Search for the cell housing the specified text and yield its [X, Y] center coordinate. 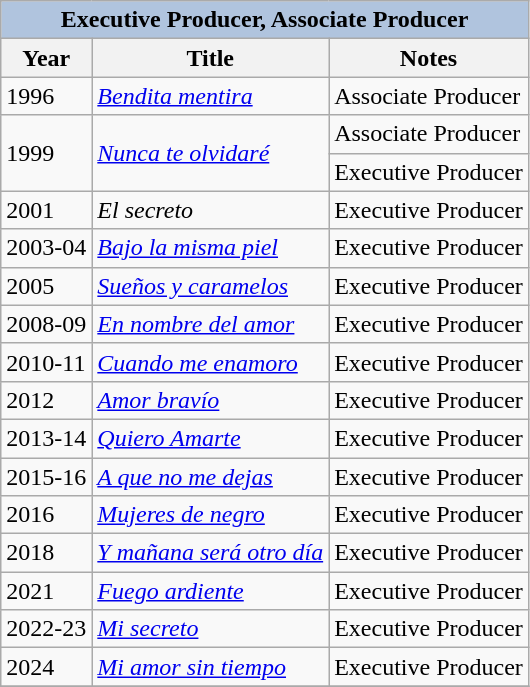
1996 [46, 96]
El secreto [210, 210]
Sueños y caramelos [210, 286]
Cuando me enamoro [210, 362]
2010-11 [46, 362]
2001 [46, 210]
Notes [429, 58]
2015-16 [46, 477]
2024 [46, 667]
2021 [46, 591]
Fuego ardiente [210, 591]
Bajo la misma piel [210, 248]
A que no me dejas [210, 477]
Amor bravío [210, 400]
2013-14 [46, 438]
Executive Producer, Associate Producer [265, 20]
Bendita mentira [210, 96]
En nombre del amor [210, 324]
2003-04 [46, 248]
2022-23 [46, 629]
Nunca te olvidaré [210, 153]
Quiero Amarte [210, 438]
2018 [46, 553]
2016 [46, 515]
Year [46, 58]
1999 [46, 153]
Mi amor sin tiempo [210, 667]
Title [210, 58]
Mi secreto [210, 629]
Mujeres de negro [210, 515]
Y mañana será otro día [210, 553]
2008-09 [46, 324]
2005 [46, 286]
2012 [46, 400]
